Provide the [X, Y] coordinate of the cell's center where the given text is located.  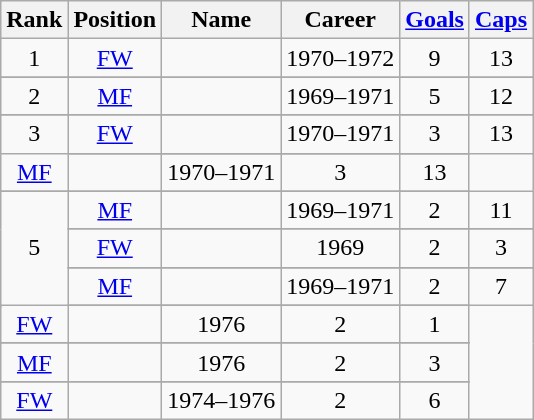
Caps [500, 20]
1969 [340, 248]
Goals [435, 20]
Career [340, 20]
Name [222, 20]
1970–1972 [340, 58]
Rank [34, 20]
Position [115, 20]
6 [435, 400]
9 [435, 58]
7 [500, 286]
11 [500, 210]
1974–1976 [222, 400]
12 [500, 96]
